Return the (x, y) coordinate for the center point of the cell that contains the specified text.  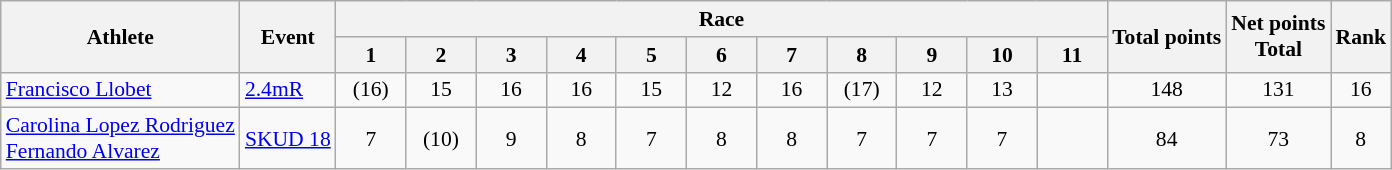
Athlete (120, 36)
Rank (1360, 36)
Total points (1166, 36)
3 (511, 55)
(10) (441, 138)
(16) (371, 90)
1 (371, 55)
Event (288, 36)
6 (721, 55)
2.4mR (288, 90)
Net pointsTotal (1278, 36)
10 (1002, 55)
148 (1166, 90)
5 (651, 55)
4 (581, 55)
SKUD 18 (288, 138)
Race (722, 19)
2 (441, 55)
13 (1002, 90)
(17) (862, 90)
Carolina Lopez RodriguezFernando Alvarez (120, 138)
Francisco Llobet (120, 90)
11 (1072, 55)
73 (1278, 138)
131 (1278, 90)
84 (1166, 138)
